Provide the (X, Y) coordinate of the cell's center where the given text is located.  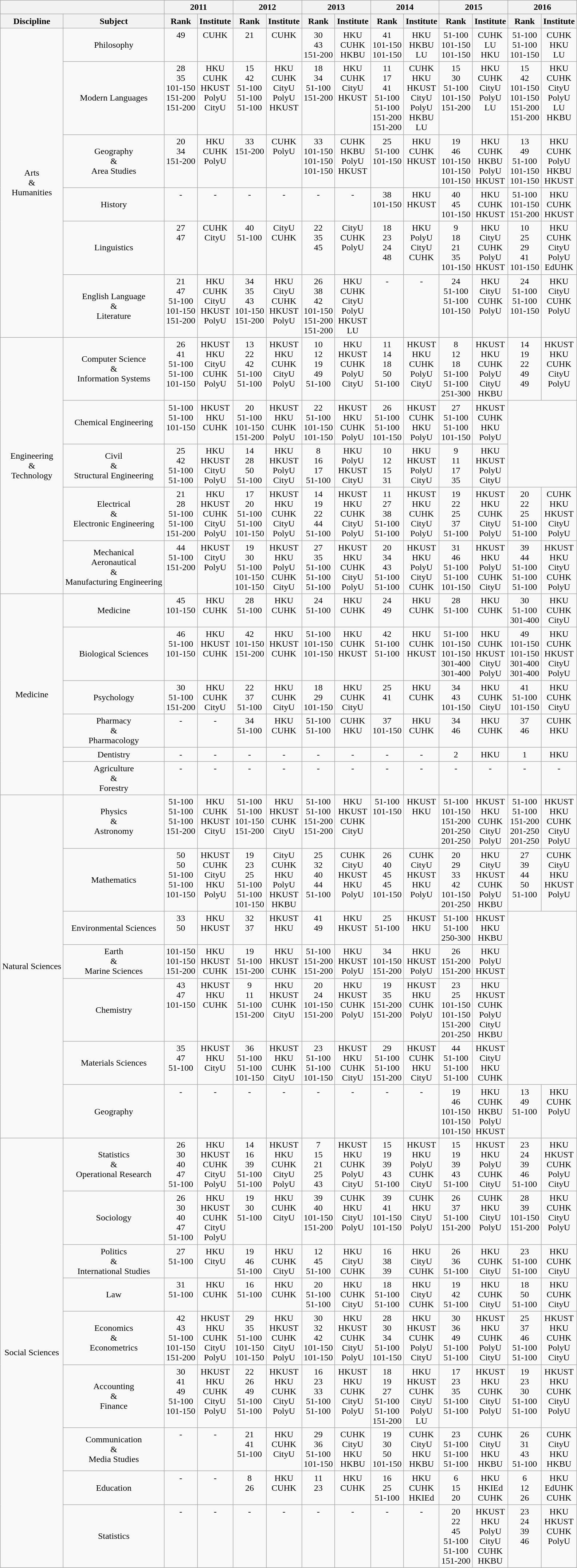
19232551-10051-100101-150 (250, 879)
4651-100101-150 (181, 654)
193051-100101-150101-150 (250, 567)
10252941101-150 (525, 248)
2551-100 (387, 928)
Politics&International Studies (114, 1261)
1951-100151-200 (250, 961)
34101-150151-200 (387, 961)
254251-10051-100 (181, 466)
354751-100 (181, 1063)
HKUCUHKHKUSTCityU (215, 822)
Geography&Area Studies (114, 161)
2541 (387, 697)
3941101-150101-150 (387, 1218)
505051-10051-100101-150 (181, 879)
20293342101-150201-250 (456, 879)
HKUSTCityUPolyU (215, 567)
2739445051-100 (525, 879)
51-100101-150 (387, 822)
273551-10051-10051-100 (318, 567)
9182135101-150 (456, 248)
51-10051-100 (318, 731)
2013 (336, 7)
4451-100151-200 (181, 567)
4347101-150 (181, 1010)
4149 (318, 928)
263651-100 (456, 1261)
185051-100 (525, 1295)
194651-100 (250, 1261)
25374651-10051-100 (525, 1338)
2251-100101-150101-150 (318, 422)
HKUCityUCUHKHKUSTPolyU (284, 306)
HKUCUHKCityUHKUSTPolyU (215, 306)
2051-100101-150151-200 (250, 422)
715212543 (318, 1164)
Sociology (114, 1218)
Subject (114, 21)
1542101-150101-150151-200151-200 (525, 98)
154251-10051-10051-100 (250, 98)
3051-100151-200 (181, 697)
Education (114, 1488)
2012 (267, 7)
33151-200 (250, 161)
3151-100 (181, 1295)
2747 (181, 248)
30364951-10051-100 (456, 1338)
HKUCUHKCityUPolyUHKUSTLU (353, 306)
172051-10051-100101-150 (250, 514)
English Language&Literature (114, 306)
Natural Sciences (32, 966)
2951-10051-100151-200 (387, 1063)
2011 (199, 7)
2839101-150151-200 (525, 1218)
HKUSTHKUCUHKPolyUCityUHKBU (490, 369)
3940101-150151-200 (318, 1218)
CUHKPolyU (284, 161)
Discipline (32, 21)
19233051-10051-100 (525, 1396)
33101-150101-150101-150 (318, 161)
1829101-150 (318, 697)
2551-100101-150 (387, 161)
4045101-150 (456, 204)
134951-100101-150101-150 (525, 161)
61226 (525, 1488)
163839 (387, 1261)
HKUPolyUHKUSTCityU (353, 466)
3746 (525, 731)
HKUCUHKCityUHKUST (353, 98)
17233551-10051-100 (456, 1396)
264151-10051-100101-150 (181, 369)
1 (525, 754)
CUHKCityUHKUHKUSTPolyU (559, 879)
1935151-200151-200 (387, 1010)
22264951-10051-100 (250, 1396)
42101-150151-200 (250, 654)
Social Sciences (32, 1353)
193051-100 (250, 1218)
2324394651-100 (525, 1164)
1419224451-100 (318, 514)
394451-10051-10051-100 (525, 567)
13224251-10051-100 (250, 369)
263842101-150151-200151-200 (318, 306)
HKUHKBULU (421, 45)
30414951-100101-150 (181, 1396)
CityUCUHKPolyU (353, 248)
HKUSTHKUHKBU (490, 928)
HKUSTHKUPolyUCityUCUHKHKBU (490, 1536)
37101-150 (387, 731)
2532404451-100 (318, 879)
2651-10051-100101-150 (387, 422)
2751-100 (181, 1261)
11174151-10051-100151-200151-200 (387, 98)
2835101-150151-200151-200 (181, 98)
HKUSTHKUPolyUCityUCUHK (421, 567)
HKUEdUHKCUHK (559, 1488)
153051-100101-150151-200 (456, 98)
1651-100 (250, 1295)
214151-100 (250, 1449)
1012194951-100 (318, 369)
3443101-150 (456, 697)
CUHKHKUHKUSTCityUPolyUHKBULU (421, 98)
Arts&Humanities (32, 183)
Statistics&Operational Research (114, 1164)
HKUSTCUHKCityUHKUPolyU (215, 879)
8161751-100 (318, 466)
History (114, 204)
10121531 (387, 466)
91151-100151-200 (250, 1010)
193050101-150 (387, 1449)
2015 (474, 7)
2014 (405, 7)
194251-100 (456, 1295)
1123 (318, 1488)
9111735 (456, 466)
23243946 (525, 1536)
Philosophy (114, 45)
CUHKHKUHKUSTCityUPolyU (559, 514)
51-10051-100151-200201-250201-250 (525, 822)
14285051-100 (250, 466)
3051-100301-400 (525, 611)
38101-150 (387, 204)
303242101-150101-150 (318, 1338)
HKUCUHKHKBU (353, 45)
HKUSTHKUCityU (215, 1063)
2451-100 (318, 611)
HKUHKIEdCUHK (490, 1488)
3451-100 (250, 731)
21 (250, 45)
Earth&Marine Sciences (114, 961)
1851-10051-100 (387, 1295)
HKUCUHKCityUPolyUEdUHK (559, 248)
4151-100101-150 (525, 697)
Engineering&Technology (32, 466)
1922253751-100 (456, 514)
4451-10051-10051-100 (456, 1063)
2016 (543, 7)
Mathematics (114, 879)
HKUCUHKHKIEd (421, 1488)
134951-100 (525, 1111)
212851-10051-100151-200 (181, 514)
Chemistry (114, 1010)
2351-10051-100 (525, 1261)
Agriculture&Forestry (114, 778)
51-10051-100151-200151-200 (318, 822)
3651-10051-100101-150 (250, 1063)
Dentistry (114, 754)
CUHKHKBUPolyUHKUST (353, 161)
162551-100 (387, 1488)
CityUCUHK (284, 248)
3237 (250, 928)
MechanicalAeronautical&Manufacturing Engineering (114, 567)
45101-150 (181, 611)
20222551-10051-100 (525, 514)
28303451-100101-150 (387, 1338)
4051-100 (250, 248)
8121851-10051-100251-300 (456, 369)
Electrical&Electronic Engineering (114, 514)
101-150101-150151-200 (181, 961)
Statistics (114, 1536)
Computer Science&Information Systems (114, 369)
2449 (387, 611)
51-10051-10051-100151-200 (181, 822)
Psychology (114, 697)
51-10051-100101-150151-200 (250, 822)
183451-100151-200 (318, 98)
Chemical Engineering (114, 422)
826 (250, 1488)
1114185051-100 (387, 369)
HKUCUHKCityUPolyU (559, 1218)
18232448 (387, 248)
Communication&Media Studies (114, 1449)
HKUSTCityUHKUCUHK (490, 1063)
314651-10051-100101-150 (456, 567)
Modern Languages (114, 98)
CUHKCityU (215, 248)
2325101-150101-150151-200201-250 (456, 1010)
Civil&Structural Engineering (114, 466)
51-100101-150151-200201-250201-250 (456, 822)
HKUHKUSTCityUPolyU (215, 466)
2 (456, 754)
Environmental Sciences (114, 928)
HKUCUHKCityUPolyULUHKBU (559, 98)
424351-100101-150151-200 (181, 1338)
CUHKHKULU (559, 45)
HKUCityUHKUSTCUHKPolyUHKBU (490, 879)
51-100101-150101-150301-400301-400 (456, 654)
HKUPolyUHKUST (490, 961)
263751-100151-200 (456, 1218)
HKUHKUSTCUHKPolyUCityUHKBU (490, 1010)
Linguistics (114, 248)
343543101-150151-200 (250, 306)
11273851-10051-100 (387, 514)
2051-10051-100 (318, 1295)
HKUCityU (215, 1261)
49 (181, 45)
41101-150101-150 (387, 45)
HKUCUHKPolyUHKBUHKUST (559, 161)
Accounting&Finance (114, 1396)
20344351-10051-100 (387, 567)
51-100151-200151-200 (318, 961)
3350 (181, 928)
HKUSTCUHKHKUCityU (421, 1063)
2034151-200 (181, 161)
20224551-10051-100151-200 (456, 1536)
CUHKLUHKU (490, 45)
4251-10051-100 (387, 654)
124551-100 (318, 1261)
51-10051-100250-300 (456, 928)
Biological Sciences (114, 654)
26404545101-150 (387, 879)
Law (114, 1295)
Materials Sciences (114, 1063)
Economics&Econometrics (114, 1338)
1419224949 (525, 369)
2351-10051-100101-150 (318, 1063)
Physics&Astronomy (114, 822)
293651-100101-150 (318, 1449)
214751-100101-150151-200 (181, 306)
HKUCUHKCityUPolyULU (490, 98)
HKUCityUCUHKPolyUHKUST (490, 248)
2751-10051-100101-150 (456, 422)
HKUPolyUCityUCUHK (421, 248)
Geography (114, 1111)
26151-200151-200 (456, 961)
HKUHKUSTCUHKCityUPolyULU (421, 1396)
61520 (456, 1488)
49101-150101-150301-400301-400 (525, 654)
HKUCUHKHKUSTPolyUCityU (215, 98)
18192751-10051-100151-200 (387, 1396)
51-100101-150151-200 (525, 204)
223751-100 (250, 697)
26314351-100 (525, 1449)
CityUCUHKHKUPolyUHKUSTHKBU (284, 879)
3043151-200 (318, 45)
2351-10051-10051-100 (456, 1449)
14163951-10051-100 (250, 1164)
Pharmacy&Pharmacology (114, 731)
3446 (456, 731)
HKUCUHKCityUPolyUHKUST (284, 98)
16233351-10051-100 (318, 1396)
2024101-150151-200 (318, 1010)
223545 (318, 248)
293551-100101-150101-150 (250, 1338)
